Return (X, Y) of the center of cell containing provided text 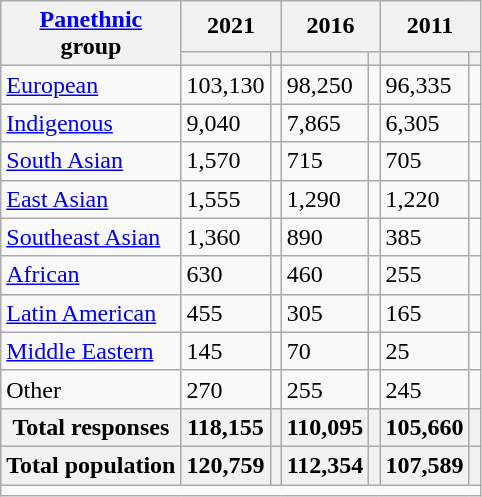
9,040 (226, 123)
European (91, 85)
1,570 (226, 161)
Total responses (91, 427)
2016 (330, 26)
70 (325, 351)
1,220 (424, 199)
118,155 (226, 427)
2021 (231, 26)
2011 (430, 26)
245 (424, 389)
Middle Eastern (91, 351)
98,250 (325, 85)
Indigenous (91, 123)
96,335 (424, 85)
Total population (91, 465)
25 (424, 351)
385 (424, 237)
Latin American (91, 313)
145 (226, 351)
112,354 (325, 465)
105,660 (424, 427)
6,305 (424, 123)
East Asian (91, 199)
South Asian (91, 161)
120,759 (226, 465)
Southeast Asian (91, 237)
Other (91, 389)
1,290 (325, 199)
305 (325, 313)
705 (424, 161)
460 (325, 275)
455 (226, 313)
270 (226, 389)
7,865 (325, 123)
1,555 (226, 199)
715 (325, 161)
165 (424, 313)
890 (325, 237)
630 (226, 275)
107,589 (424, 465)
1,360 (226, 237)
Panethnicgroup (91, 34)
110,095 (325, 427)
103,130 (226, 85)
African (91, 275)
